Find where the given text appears and provide that cell's center as [X, Y] coordinate. 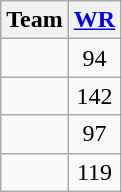
142 [94, 96]
Team [35, 20]
97 [94, 134]
119 [94, 172]
94 [94, 58]
WR [94, 20]
